Output the [X, Y] coordinate of the center of the cell containing the given text.  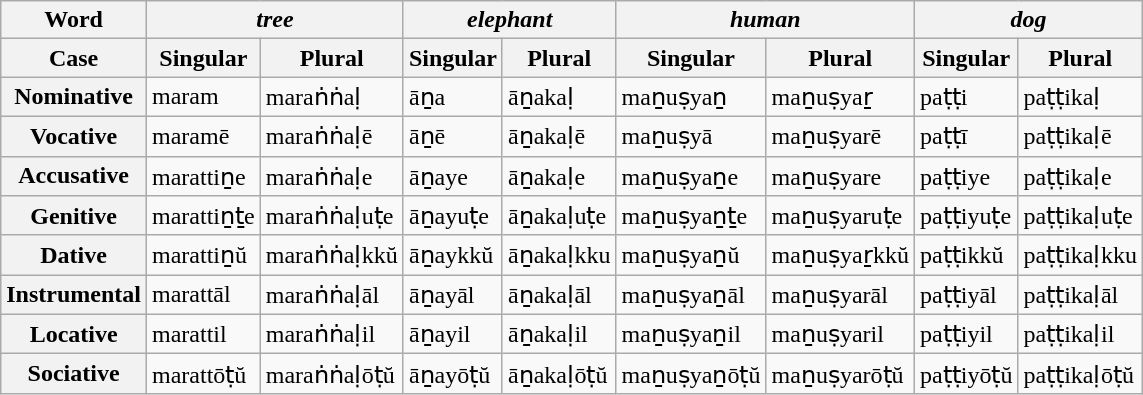
āṉakaḷāl [559, 295]
maṉuṣyaruṭe [840, 216]
maraṅṅaḷōṭŭ [332, 374]
maṉuṣyare [840, 176]
āṉaykkŭ [452, 255]
paṭṭikaḷāl [1080, 295]
āṉa [452, 97]
marattōṭŭ [203, 374]
maraṅṅaḷāl [332, 295]
maṉuṣyaril [840, 334]
paṭṭiye [966, 176]
elephant [510, 20]
paṭṭikaḷkku [1080, 255]
paṭṭikaḷ [1080, 97]
Locative [74, 334]
maṉuṣyaṉṯe [691, 216]
āṉaye [452, 176]
paṭṭikaḷōṭŭ [1080, 374]
paṭṭiyuṭe [966, 216]
maṉuṣyaṟkkŭ [840, 255]
paṭṭī [966, 136]
paṭṭi [966, 97]
maram [203, 97]
maraṅṅaḷuṭe [332, 216]
maraṅṅaḷil [332, 334]
paṭṭikaḷē [1080, 136]
āṉayil [452, 334]
āṉayōṭŭ [452, 374]
tree [274, 20]
maṉuṣyaṉ [691, 97]
Sociative [74, 374]
human [766, 20]
maraṅṅaḷkkŭ [332, 255]
paṭṭikaḷe [1080, 176]
paṭṭikaḷil [1080, 334]
paṭṭikkŭ [966, 255]
maraṅṅaḷ [332, 97]
Accusative [74, 176]
āṉē [452, 136]
maṉuṣyaṉāl [691, 295]
paṭṭiyōṭŭ [966, 374]
Nominative [74, 97]
maramē [203, 136]
āṉakaḷē [559, 136]
paṭṭiyil [966, 334]
marattiṉe [203, 176]
āṉakaḷkku [559, 255]
Case [74, 58]
maṉuṣyarōṭŭ [840, 374]
Word [74, 20]
maraṅṅaḷe [332, 176]
paṭṭiyāl [966, 295]
āṉakaḷōṭŭ [559, 374]
marattāl [203, 295]
maṉuṣyaṉŭ [691, 255]
maṉuṣyarē [840, 136]
āṉakaḷuṭe [559, 216]
āṉayāl [452, 295]
maṉuṣyā [691, 136]
maṉuṣyaṉe [691, 176]
marattiṉŭ [203, 255]
maṉuṣyaṟ [840, 97]
marattil [203, 334]
Genitive [74, 216]
āṉakaḷe [559, 176]
maraṅṅaḷē [332, 136]
dog [1029, 20]
maṉuṣyarāl [840, 295]
āṉakaḷ [559, 97]
Vocative [74, 136]
paṭṭikaḷuṭe [1080, 216]
āṉayuṭe [452, 216]
Instrumental [74, 295]
maṉuṣyaṉil [691, 334]
maṉuṣyaṉōṭŭ [691, 374]
marattiṉṯe [203, 216]
Dative [74, 255]
āṉakaḷil [559, 334]
